Provide the (x, y) coordinate of the cell's center where the given text is located.  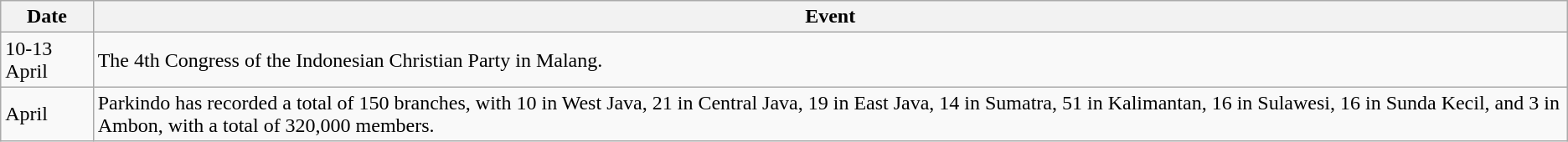
April (47, 114)
The 4th Congress of the Indonesian Christian Party in Malang. (830, 60)
10-13 April (47, 60)
Event (830, 17)
Date (47, 17)
